From the cell containing the given text, extract its center point as (X, Y) coordinate. 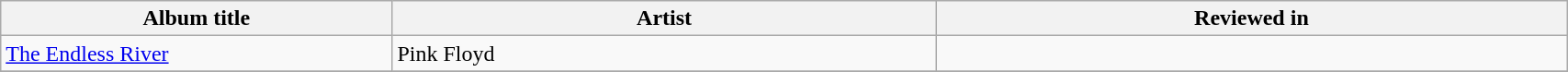
Pink Floyd (664, 54)
Album title (197, 18)
Artist (664, 18)
Reviewed in (1251, 18)
The Endless River (197, 54)
